Pinpoint the cell where the given text exists, returning its [x, y] midpoint coordinate. 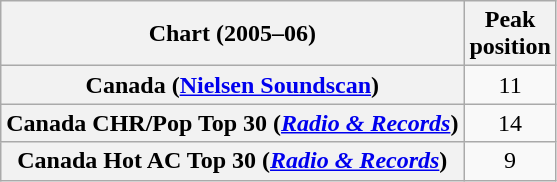
Canada CHR/Pop Top 30 (Radio & Records) [232, 123]
Chart (2005–06) [232, 34]
9 [510, 161]
14 [510, 123]
Canada (Nielsen Soundscan) [232, 85]
Canada Hot AC Top 30 (Radio & Records) [232, 161]
11 [510, 85]
Peakposition [510, 34]
